Output the (x, y) coordinate of the center of the cell containing the given text.  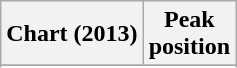
Chart (2013) (72, 34)
Peakposition (189, 34)
